Return (X, Y) of the center of cell containing provided text 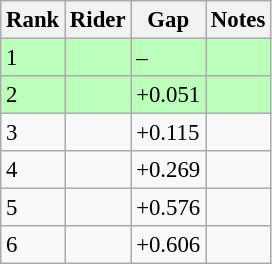
+0.115 (168, 133)
3 (33, 133)
1 (33, 58)
+0.051 (168, 95)
6 (33, 245)
+0.576 (168, 208)
+0.606 (168, 245)
Rider (98, 20)
4 (33, 170)
Gap (168, 20)
– (168, 58)
Rank (33, 20)
+0.269 (168, 170)
5 (33, 208)
2 (33, 95)
Notes (238, 20)
